Scan for the cell matching the given text and deliver its [x, y] coordinate at center. 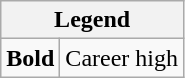
Bold [30, 58]
Legend [92, 20]
Career high [122, 58]
